For the text-containing cell, return its midpoint in (x, y) coordinate format. 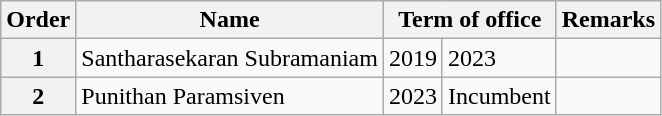
2 (38, 96)
Punithan Paramsiven (230, 96)
Incumbent (499, 96)
1 (38, 58)
Remarks (608, 20)
Term of office (470, 20)
2019 (412, 58)
Name (230, 20)
Santharasekaran Subramaniam (230, 58)
Order (38, 20)
